Search for the cell housing the specified text and yield its [x, y] center coordinate. 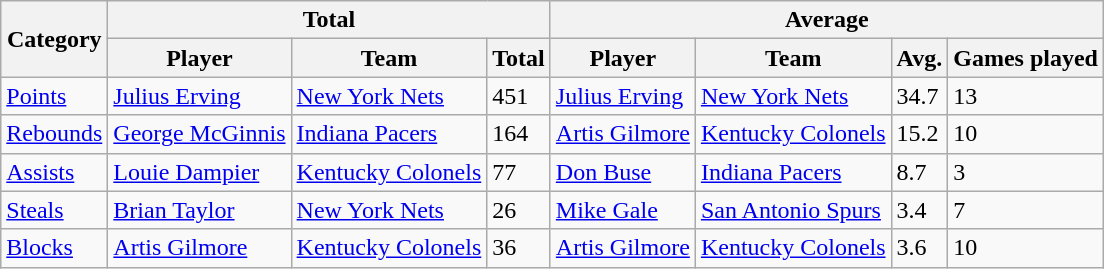
164 [519, 134]
3 [1026, 172]
Points [54, 96]
8.7 [920, 172]
77 [519, 172]
34.7 [920, 96]
Don Buse [622, 172]
Avg. [920, 58]
San Antonio Spurs [793, 210]
26 [519, 210]
George McGinnis [200, 134]
Mike Gale [622, 210]
Rebounds [54, 134]
3.6 [920, 248]
Brian Taylor [200, 210]
Average [826, 20]
Category [54, 39]
7 [1026, 210]
451 [519, 96]
Assists [54, 172]
3.4 [920, 210]
Louie Dampier [200, 172]
Games played [1026, 58]
15.2 [920, 134]
13 [1026, 96]
36 [519, 248]
Blocks [54, 248]
Steals [54, 210]
